Scan for the cell matching the given text and deliver its [x, y] coordinate at center. 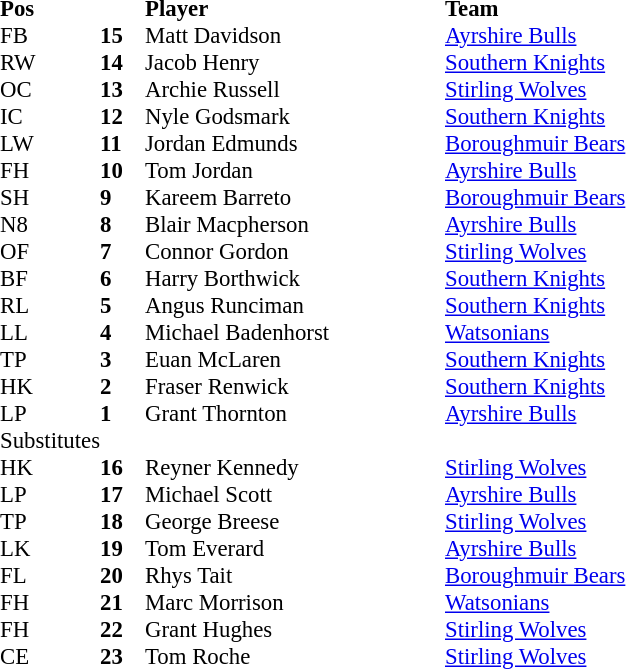
Euan McLaren [295, 360]
10 [122, 170]
8 [122, 224]
18 [122, 522]
16 [122, 468]
Reyner Kennedy [295, 468]
RW [50, 62]
12 [122, 116]
George Breese [295, 522]
3 [122, 360]
FB [50, 36]
Nyle Godsmark [295, 116]
Rhys Tait [295, 576]
RL [50, 306]
LW [50, 144]
Angus Runciman [295, 306]
N8 [50, 224]
Tom Jordan [295, 170]
SH [50, 198]
OF [50, 252]
Substitutes [50, 440]
4 [122, 332]
19 [122, 548]
11 [122, 144]
6 [122, 278]
LK [50, 548]
Matt Davidson [295, 36]
Marc Morrison [295, 602]
1 [122, 414]
Connor Gordon [295, 252]
BF [50, 278]
LL [50, 332]
2 [122, 386]
IC [50, 116]
22 [122, 630]
20 [122, 576]
Blair Macpherson [295, 224]
Michael Scott [295, 494]
OC [50, 90]
Archie Russell [295, 90]
Jordan Edmunds [295, 144]
Kareem Barreto [295, 198]
17 [122, 494]
5 [122, 306]
Grant Thornton [295, 414]
13 [122, 90]
Fraser Renwick [295, 386]
Grant Hughes [295, 630]
FL [50, 576]
21 [122, 602]
Tom Everard [295, 548]
15 [122, 36]
14 [122, 62]
9 [122, 198]
Jacob Henry [295, 62]
Michael Badenhorst [295, 332]
Harry Borthwick [295, 278]
7 [122, 252]
